Scan for the cell matching the given text and deliver its [x, y] coordinate at center. 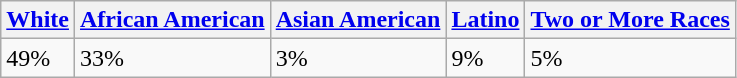
9% [486, 58]
Asian American [358, 20]
33% [172, 58]
3% [358, 58]
White [38, 20]
African American [172, 20]
Latino [486, 20]
Two or More Races [630, 20]
5% [630, 58]
49% [38, 58]
